For the text-containing cell, return its midpoint in [X, Y] coordinate format. 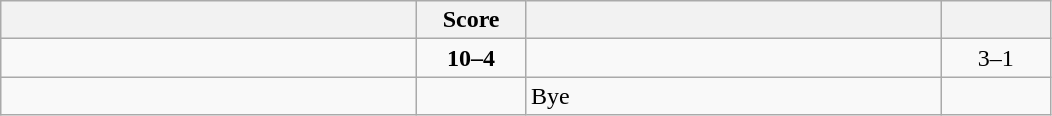
10–4 [472, 58]
Score [472, 20]
Bye [733, 96]
3–1 [996, 58]
